Provide the [x, y] coordinate of the cell's center where the given text is located.  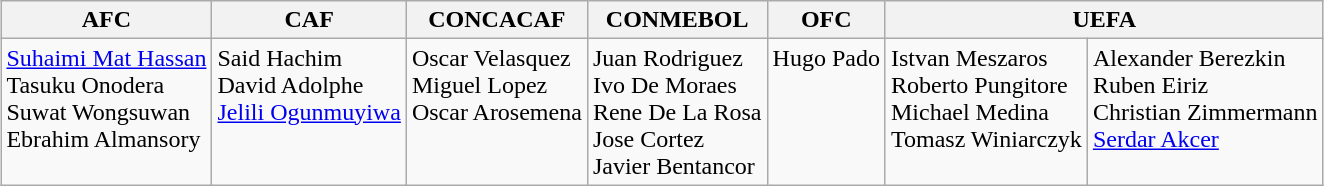
Alexander Berezkin Ruben Eiriz Christian Zimmermann Serdar Akcer [1205, 112]
Hugo Pado [826, 112]
CONMEBOL [677, 20]
Said Hachim David Adolphe Jelili Ogunmuyiwa [309, 112]
AFC [106, 20]
Juan Rodriguez Ivo De Moraes Rene De La Rosa Jose Cortez Javier Bentancor [677, 112]
Oscar Velasquez Miguel Lopez Oscar Arosemena [496, 112]
Istvan Meszaros Roberto Pungitore Michael Medina Tomasz Winiarczyk [986, 112]
UEFA [1104, 20]
CONCACAF [496, 20]
CAF [309, 20]
OFC [826, 20]
Suhaimi Mat Hassan Tasuku Onodera Suwat Wongsuwan Ebrahim Almansory [106, 112]
